Find where the given text appears and provide that cell's center as (x, y) coordinate. 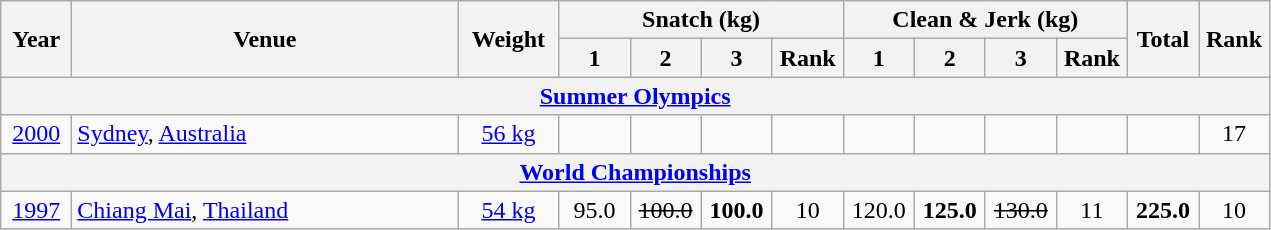
2000 (36, 134)
17 (1234, 134)
225.0 (1162, 210)
Total (1162, 39)
Weight (508, 39)
Sydney, Australia (265, 134)
Venue (265, 39)
11 (1092, 210)
Chiang Mai, Thailand (265, 210)
54 kg (508, 210)
130.0 (1020, 210)
1997 (36, 210)
120.0 (878, 210)
56 kg (508, 134)
Snatch (kg) (701, 20)
Clean & Jerk (kg) (985, 20)
Summer Olympics (636, 96)
95.0 (594, 210)
Year (36, 39)
World Championships (636, 172)
125.0 (950, 210)
